Return (X, Y) of the center of cell containing provided text 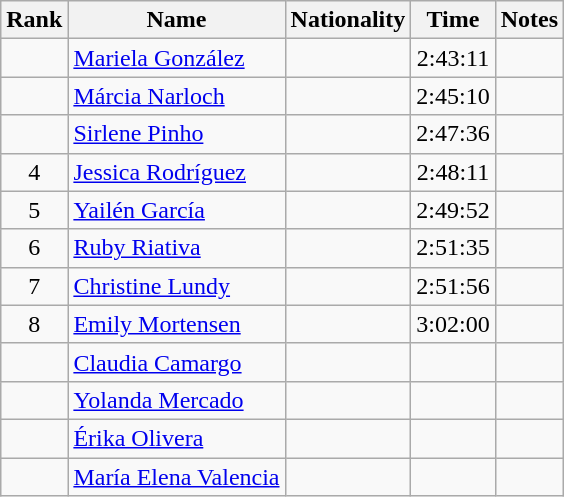
Notes (529, 20)
Sirlene Pinho (176, 134)
7 (34, 286)
Nationality (348, 20)
2:51:35 (453, 248)
Rank (34, 20)
2:51:56 (453, 286)
4 (34, 172)
8 (34, 324)
Yolanda Mercado (176, 400)
Claudia Camargo (176, 362)
Time (453, 20)
Christine Lundy (176, 286)
Ruby Riativa (176, 248)
Márcia Narloch (176, 96)
3:02:00 (453, 324)
5 (34, 210)
Name (176, 20)
6 (34, 248)
2:45:10 (453, 96)
María Elena Valencia (176, 477)
2:49:52 (453, 210)
Mariela González (176, 58)
2:48:11 (453, 172)
Yailén García (176, 210)
2:43:11 (453, 58)
Emily Mortensen (176, 324)
Érika Olivera (176, 438)
Jessica Rodríguez (176, 172)
2:47:36 (453, 134)
